Capture the cell that displays the provided text and extract its (x, y) central coordinate. 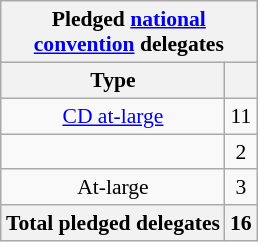
16 (241, 223)
Type (113, 80)
11 (241, 116)
2 (241, 152)
Total pledged delegates (113, 223)
Pledged nationalconvention delegates (129, 32)
CD at-large (113, 116)
3 (241, 187)
At-large (113, 187)
